Locate the cell with the specified text and output its [x, y] center coordinate. 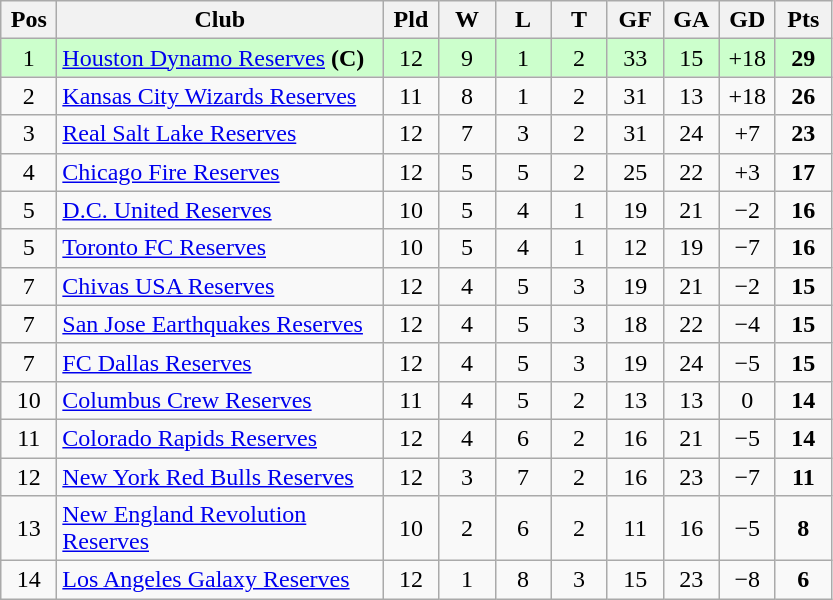
GD [747, 20]
29 [803, 58]
L [523, 20]
33 [635, 58]
FC Dallas Reserves [220, 362]
Real Salt Lake Reserves [220, 134]
+7 [747, 134]
San Jose Earthquakes Reserves [220, 324]
Chicago Fire Reserves [220, 172]
0 [747, 400]
+3 [747, 172]
New York Red Bulls Reserves [220, 477]
Houston Dynamo Reserves (C) [220, 58]
Los Angeles Galaxy Reserves [220, 580]
Pos [29, 20]
25 [635, 172]
Colorado Rapids Reserves [220, 438]
T [579, 20]
Columbus Crew Reserves [220, 400]
Toronto FC Reserves [220, 248]
New England Revolution Reserves [220, 528]
17 [803, 172]
Pts [803, 20]
GA [691, 20]
W [467, 20]
Club [220, 20]
GF [635, 20]
−4 [747, 324]
9 [467, 58]
D.C. United Reserves [220, 210]
Chivas USA Reserves [220, 286]
−8 [747, 580]
26 [803, 96]
Kansas City Wizards Reserves [220, 96]
18 [635, 324]
Pld [411, 20]
